Extract the [X, Y] coordinate from the center of the cell holding the provided text.  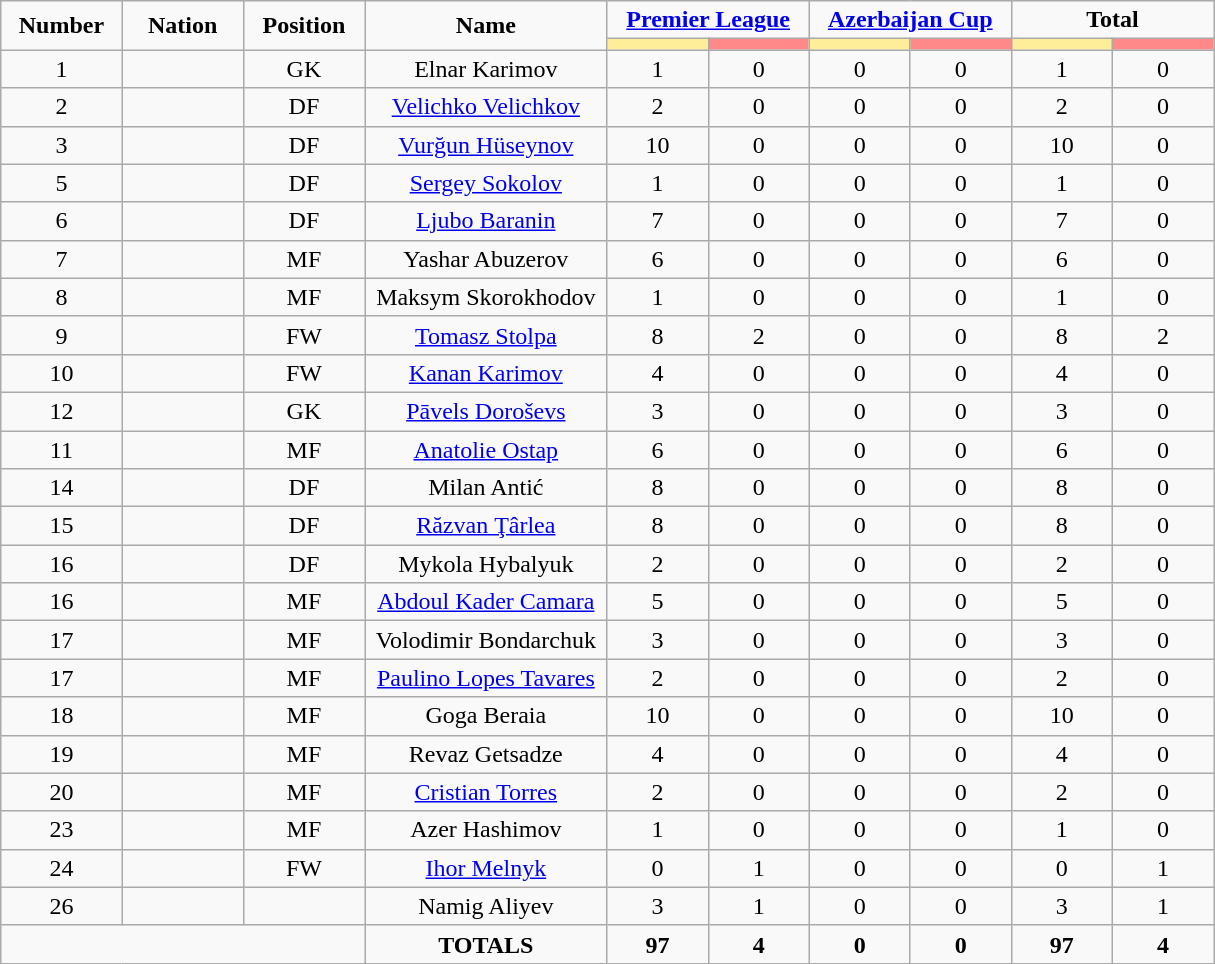
20 [62, 792]
Total [1112, 20]
Namig Aliyev [486, 906]
14 [62, 488]
Cristian Torres [486, 792]
15 [62, 526]
Abdoul Kader Camara [486, 602]
Position [304, 26]
Number [62, 26]
18 [62, 716]
Volodimir Bondarchuk [486, 640]
TOTALS [486, 944]
Azer Hashimov [486, 830]
Răzvan Ţârlea [486, 526]
23 [62, 830]
Premier League [708, 20]
Tomasz Stolpa [486, 335]
Vurğun Hüseynov [486, 145]
Goga Beraia [486, 716]
24 [62, 868]
12 [62, 411]
Mykola Hybalyuk [486, 564]
Velichko Velichkov [486, 107]
Maksym Skorokhodov [486, 297]
Milan Antić [486, 488]
Kanan Karimov [486, 373]
Sergey Sokolov [486, 183]
Yashar Abuzerov [486, 259]
9 [62, 335]
Ljubo Baranin [486, 221]
Azerbaijan Cup [910, 20]
Pāvels Doroševs [486, 411]
Anatolie Ostap [486, 449]
Paulino Lopes Tavares [486, 678]
Elnar Karimov [486, 69]
Ihor Melnyk [486, 868]
Name [486, 26]
Revaz Getsadze [486, 754]
Nation [182, 26]
19 [62, 754]
26 [62, 906]
11 [62, 449]
